Detect which cell encompasses the target text, then output its (X, Y) center coordinate. 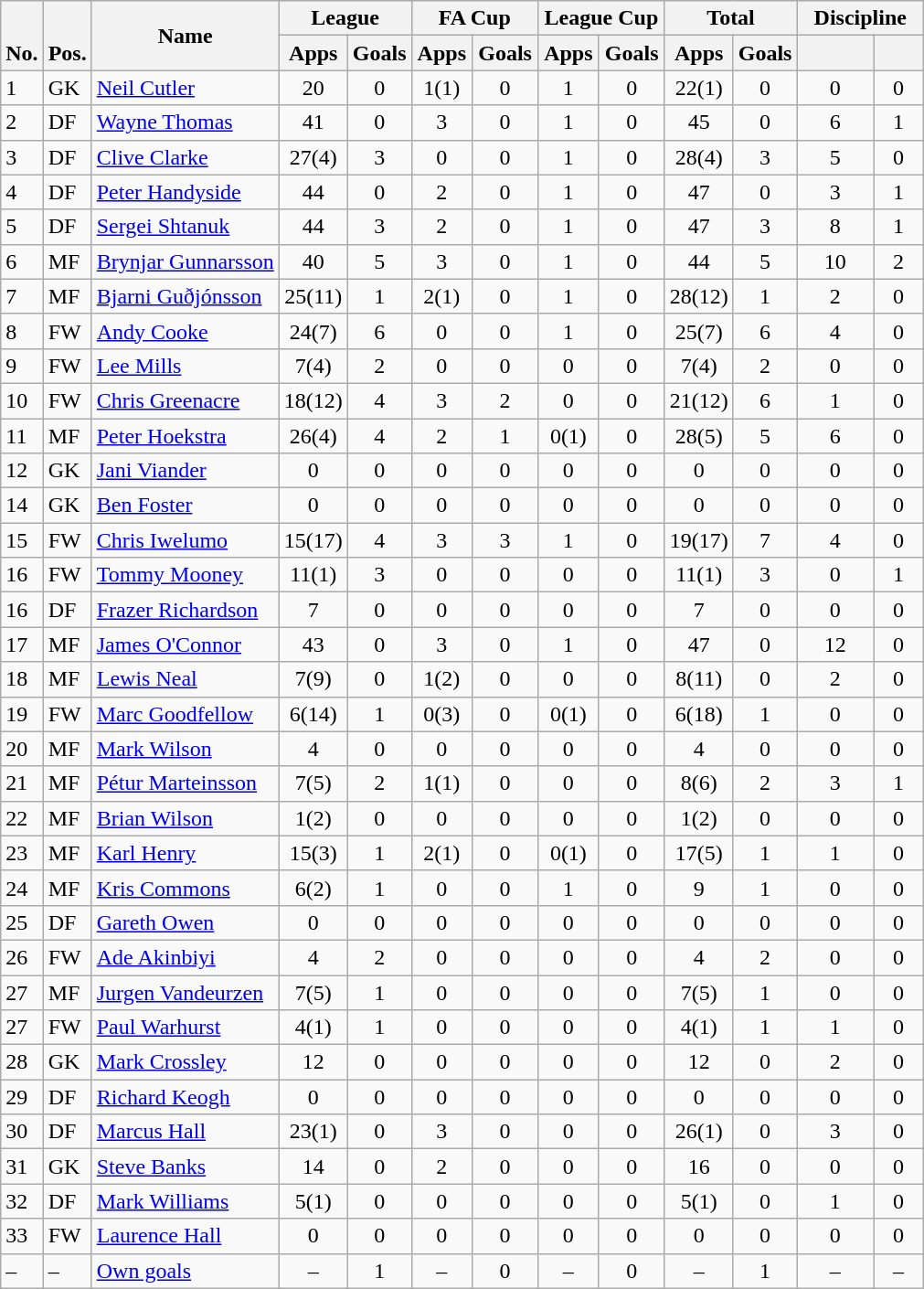
Gareth Owen (185, 922)
Wayne Thomas (185, 123)
Mark Williams (185, 1201)
30 (22, 1132)
40 (313, 261)
33 (22, 1236)
23(1) (313, 1132)
6(14) (313, 714)
No. (22, 36)
Mark Wilson (185, 749)
17(5) (698, 853)
25 (22, 922)
Total (731, 18)
Chris Iwelumo (185, 540)
Frazer Richardson (185, 610)
Pos. (68, 36)
Ben Foster (185, 506)
FA Cup (475, 18)
15 (22, 540)
25(7) (698, 331)
28(5) (698, 436)
45 (698, 123)
15(17) (313, 540)
0(3) (442, 714)
Richard Keogh (185, 1097)
Brynjar Gunnarsson (185, 261)
Peter Handyside (185, 192)
Brian Wilson (185, 818)
29 (22, 1097)
28 (22, 1062)
Neil Cutler (185, 88)
Name (185, 36)
Jurgen Vandeurzen (185, 992)
Mark Crossley (185, 1062)
18 (22, 679)
22(1) (698, 88)
31 (22, 1166)
21(12) (698, 400)
James O'Connor (185, 644)
43 (313, 644)
Peter Hoekstra (185, 436)
26(4) (313, 436)
Bjarni Guðjónsson (185, 296)
15(3) (313, 853)
Discipline (861, 18)
24 (22, 888)
Sergei Shtanuk (185, 227)
6(2) (313, 888)
Laurence Hall (185, 1236)
26 (22, 957)
6(18) (698, 714)
Tommy Mooney (185, 575)
41 (313, 123)
23 (22, 853)
24(7) (313, 331)
Own goals (185, 1271)
21 (22, 783)
26(1) (698, 1132)
Paul Warhurst (185, 1028)
Marcus Hall (185, 1132)
Steve Banks (185, 1166)
League (345, 18)
28(4) (698, 157)
Kris Commons (185, 888)
8(11) (698, 679)
18(12) (313, 400)
League Cup (601, 18)
8(6) (698, 783)
Lee Mills (185, 366)
22 (22, 818)
19 (22, 714)
7(9) (313, 679)
28(12) (698, 296)
Ade Akinbiyi (185, 957)
27(4) (313, 157)
11 (22, 436)
Marc Goodfellow (185, 714)
Andy Cooke (185, 331)
Lewis Neal (185, 679)
19(17) (698, 540)
17 (22, 644)
Chris Greenacre (185, 400)
Jani Viander (185, 471)
Pétur Marteinsson (185, 783)
Clive Clarke (185, 157)
25(11) (313, 296)
32 (22, 1201)
Karl Henry (185, 853)
